Return (x, y) of the center of cell containing provided text 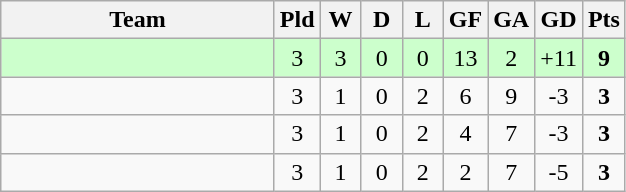
+11 (559, 58)
GD (559, 20)
D (382, 20)
4 (465, 134)
6 (465, 96)
13 (465, 58)
Pts (604, 20)
Pld (297, 20)
GF (465, 20)
Team (138, 20)
W (340, 20)
GA (512, 20)
L (422, 20)
-5 (559, 172)
